Extract the (x, y) coordinate from the center of the cell holding the provided text.  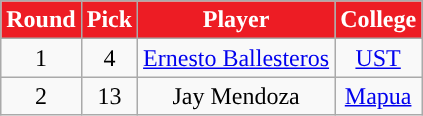
Pick (109, 20)
Ernesto Ballesteros (236, 58)
Jay Mendoza (236, 96)
4 (109, 58)
Player (236, 20)
Round (41, 20)
Mapua (378, 96)
13 (109, 96)
2 (41, 96)
College (378, 20)
UST (378, 58)
1 (41, 58)
